From the cell containing the given text, extract its center point as [x, y] coordinate. 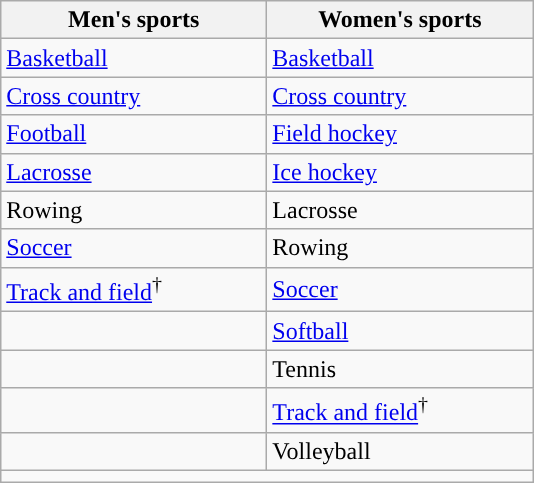
Volleyball [400, 451]
Tennis [400, 369]
Ice hockey [400, 172]
Women's sports [400, 20]
Field hockey [400, 134]
Softball [400, 331]
Men's sports [134, 20]
Football [134, 134]
